Return the (X, Y) coordinate for the center point of the cell that contains the specified text.  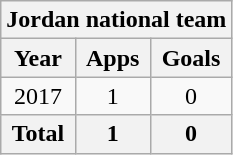
Total (38, 134)
Jordan national team (116, 20)
2017 (38, 96)
Goals (191, 58)
Year (38, 58)
Apps (112, 58)
